Search for the cell housing the specified text and yield its (x, y) center coordinate. 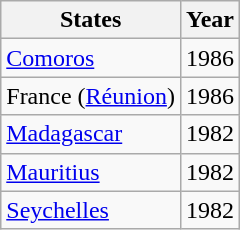
Mauritius (91, 172)
France (Réunion) (91, 96)
States (91, 20)
Seychelles (91, 210)
Year (210, 20)
Madagascar (91, 134)
Comoros (91, 58)
